Find where the given text appears and provide that cell's center as (x, y) coordinate. 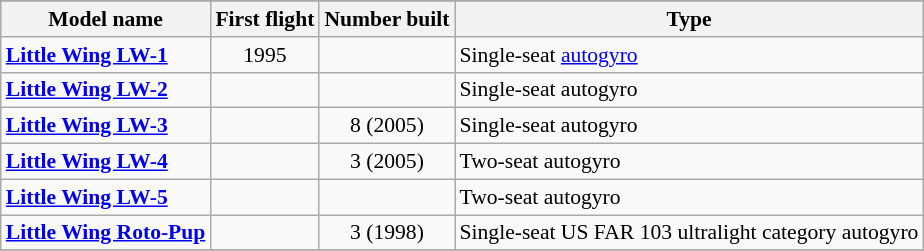
3 (1998) (386, 233)
1995 (264, 55)
Little Wing LW-4 (106, 162)
Type (688, 19)
3 (2005) (386, 162)
Model name (106, 19)
Number built (386, 19)
Little Wing Roto-Pup (106, 233)
First flight (264, 19)
Little Wing LW-2 (106, 90)
Little Wing LW-3 (106, 126)
8 (2005) (386, 126)
Little Wing LW-5 (106, 197)
Little Wing LW-1 (106, 55)
Single-seat US FAR 103 ultralight category autogyro (688, 233)
